Capture the cell that displays the provided text and extract its (x, y) central coordinate. 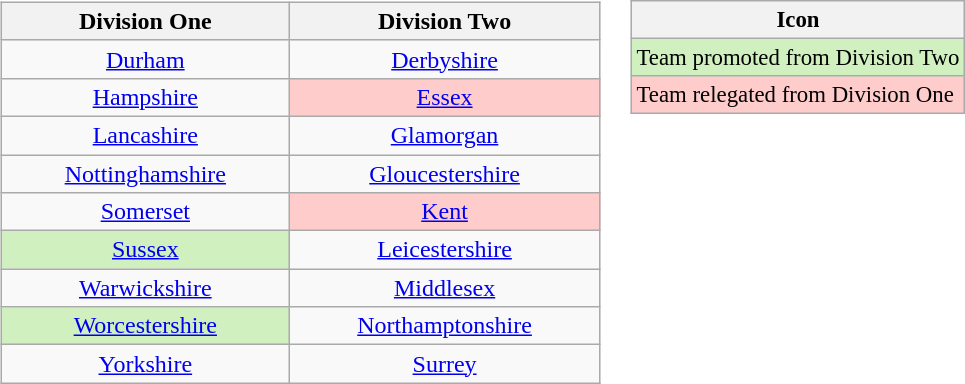
Derbyshire (444, 59)
Sussex (145, 250)
Gloucestershire (444, 173)
Warwickshire (145, 288)
Yorkshire (145, 364)
Icon (798, 20)
Glamorgan (444, 135)
Essex (444, 97)
Surrey (444, 364)
Kent (444, 212)
Lancashire (145, 135)
Team relegated from Division One (798, 95)
Division Two (444, 21)
Nottinghamshire (145, 173)
Leicestershire (444, 250)
Durham (145, 59)
Northamptonshire (444, 326)
Team promoted from Division Two (798, 58)
Hampshire (145, 97)
Somerset (145, 212)
Middlesex (444, 288)
Worcestershire (145, 326)
Division One (145, 21)
